Determine the (x, y) coordinate at the center of the cell enclosing the given text.  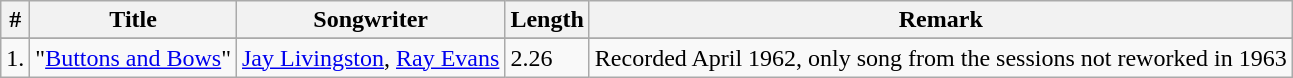
2.26 (547, 58)
Title (134, 20)
# (16, 20)
Remark (940, 20)
Jay Livingston, Ray Evans (370, 58)
Songwriter (370, 20)
1. (16, 58)
Length (547, 20)
Recorded April 1962, only song from the sessions not reworked in 1963 (940, 58)
"Buttons and Bows" (134, 58)
